Output the (X, Y) coordinate of the center of the cell containing the given text.  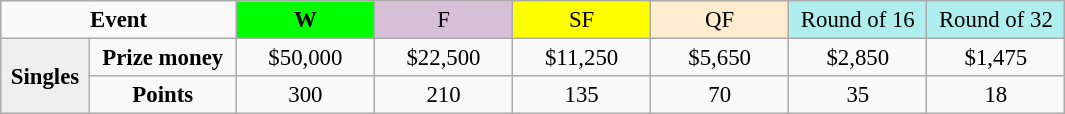
135 (582, 95)
Round of 32 (996, 20)
F (443, 20)
QF (720, 20)
Event (119, 20)
70 (720, 95)
Round of 16 (858, 20)
18 (996, 95)
SF (582, 20)
Prize money (162, 58)
$2,850 (858, 58)
300 (305, 95)
Points (162, 95)
W (305, 20)
$5,650 (720, 58)
$22,500 (443, 58)
$50,000 (305, 58)
$1,475 (996, 58)
35 (858, 95)
$11,250 (582, 58)
Singles (45, 76)
210 (443, 95)
